Detect which cell encompasses the target text, then output its (X, Y) center coordinate. 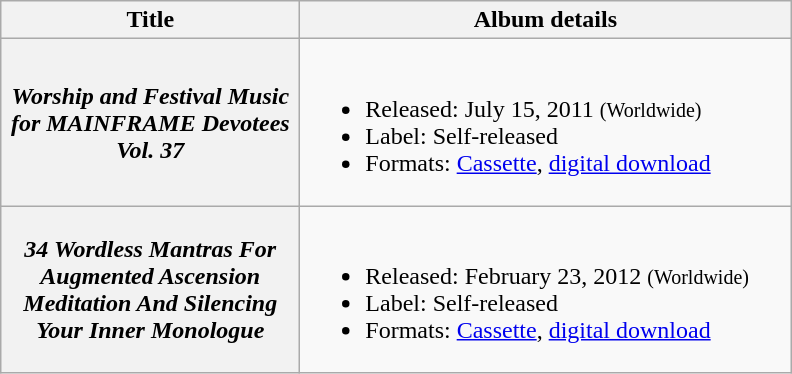
Worship and Festival Music for MAINFRAME Devotees Vol. 37 (150, 122)
Title (150, 20)
34 Wordless Mantras For Augmented Ascension Meditation And Silencing Your Inner Monologue (150, 290)
Album details (546, 20)
Released: February 23, 2012 (Worldwide)Label: Self-releasedFormats: Cassette, digital download (546, 290)
Released: July 15, 2011 (Worldwide)Label: Self-releasedFormats: Cassette, digital download (546, 122)
